Find where the given text appears and provide that cell's center as [x, y] coordinate. 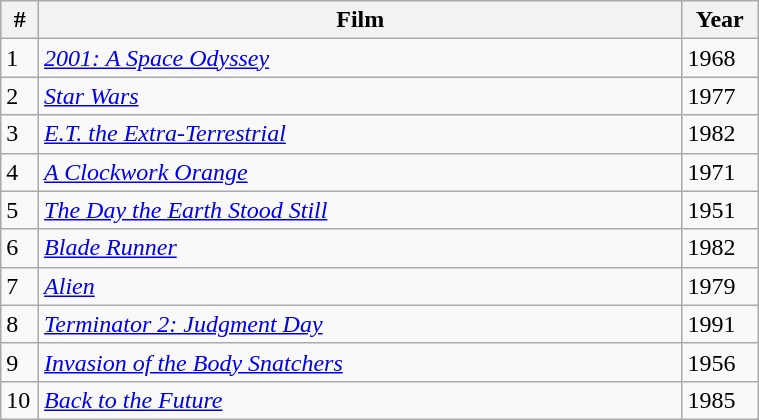
5 [20, 210]
9 [20, 362]
1951 [720, 210]
1968 [720, 58]
Back to the Future [360, 400]
Star Wars [360, 96]
# [20, 20]
Year [720, 20]
The Day the Earth Stood Still [360, 210]
A Clockwork Orange [360, 172]
4 [20, 172]
1979 [720, 286]
1971 [720, 172]
Blade Runner [360, 248]
Terminator 2: Judgment Day [360, 324]
6 [20, 248]
2 [20, 96]
Alien [360, 286]
1977 [720, 96]
Invasion of the Body Snatchers [360, 362]
1956 [720, 362]
1 [20, 58]
7 [20, 286]
10 [20, 400]
E.T. the Extra-Terrestrial [360, 134]
8 [20, 324]
1991 [720, 324]
1985 [720, 400]
3 [20, 134]
2001: A Space Odyssey [360, 58]
Film [360, 20]
